Find where the given text appears and provide that cell's center as (X, Y) coordinate. 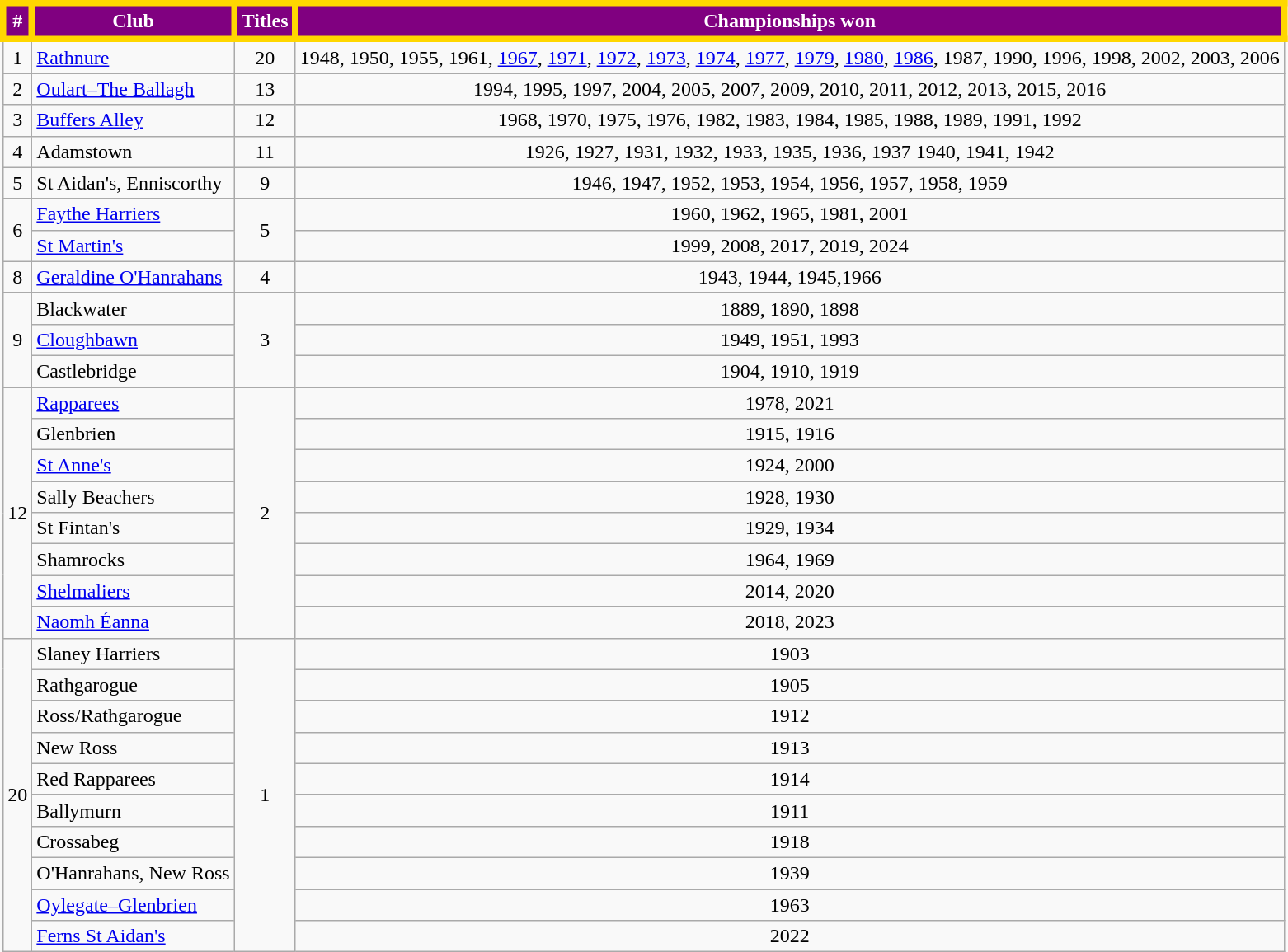
1926, 1927, 1931, 1932, 1933, 1935, 1936, 1937 1940, 1941, 1942 (790, 152)
1903 (790, 654)
O'Hanrahans, New Ross (134, 873)
8 (18, 277)
1999, 2008, 2017, 2019, 2024 (790, 246)
Blackwater (134, 308)
Rapparees (134, 403)
2022 (790, 936)
Adamstown (134, 152)
1914 (790, 779)
6 (18, 230)
Rathnure (134, 56)
13 (265, 89)
Sally Beachers (134, 497)
1968, 1970, 1975, 1976, 1982, 1983, 1984, 1985, 1988, 1989, 1991, 1992 (790, 120)
Ross/Rathgarogue (134, 716)
2018, 2023 (790, 622)
Buffers Alley (134, 120)
1949, 1951, 1993 (790, 340)
1912 (790, 716)
Rathgarogue (134, 685)
Shamrocks (134, 560)
2014, 2020 (790, 591)
Naomh Éanna (134, 622)
Titles (265, 21)
1964, 1969 (790, 560)
1929, 1934 (790, 528)
Ferns St Aidan's (134, 936)
1994, 1995, 1997, 2004, 2005, 2007, 2009, 2010, 2011, 2012, 2013, 2015, 2016 (790, 89)
1905 (790, 685)
Red Rapparees (134, 779)
1978, 2021 (790, 403)
1948, 1950, 1955, 1961, 1967, 1971, 1972, 1973, 1974, 1977, 1979, 1980, 1986, 1987, 1990, 1996, 1998, 2002, 2003, 2006 (790, 56)
Ballymurn (134, 810)
1915, 1916 (790, 434)
Glenbrien (134, 434)
1924, 2000 (790, 466)
Slaney Harriers (134, 654)
1911 (790, 810)
Oylegate–Glenbrien (134, 904)
1946, 1947, 1952, 1953, 1954, 1956, 1957, 1958, 1959 (790, 183)
Championships won (790, 21)
1913 (790, 748)
Club (134, 21)
St Fintan's (134, 528)
Castlebridge (134, 371)
Geraldine O'Hanrahans (134, 277)
1963 (790, 904)
1939 (790, 873)
Shelmaliers (134, 591)
Cloughbawn (134, 340)
1889, 1890, 1898 (790, 308)
St Anne's (134, 466)
1918 (790, 842)
St Martin's (134, 246)
# (18, 21)
1904, 1910, 1919 (790, 371)
1928, 1930 (790, 497)
11 (265, 152)
1960, 1962, 1965, 1981, 2001 (790, 214)
Crossabeg (134, 842)
1943, 1944, 1945,1966 (790, 277)
Faythe Harriers (134, 214)
New Ross (134, 748)
St Aidan's, Enniscorthy (134, 183)
Oulart–The Ballagh (134, 89)
